Locate the cell with the specified text and output its [X, Y] center coordinate. 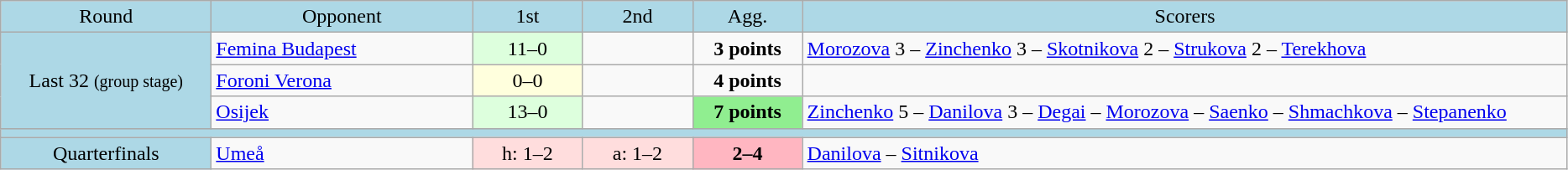
Danilova – Sitnikova [1185, 153]
2nd [638, 17]
11–0 [527, 49]
Scorers [1185, 17]
h: 1–2 [527, 153]
13–0 [527, 112]
Zinchenko 5 – Danilova 3 – Degai – Morozova – Saenko – Shmachkova – Stepanenko [1185, 112]
Quarterfinals [106, 153]
Osijek [342, 112]
4 points [747, 80]
Umeå [342, 153]
Morozova 3 – Zinchenko 3 – Skotnikova 2 – Strukova 2 – Terekhova [1185, 49]
1st [527, 17]
Femina Budapest [342, 49]
Foroni Verona [342, 80]
Agg. [747, 17]
a: 1–2 [638, 153]
7 points [747, 112]
2–4 [747, 153]
0–0 [527, 80]
Last 32 (group stage) [106, 80]
3 points [747, 49]
Opponent [342, 17]
Round [106, 17]
